Pinpoint the cell where the given text exists, returning its [X, Y] midpoint coordinate. 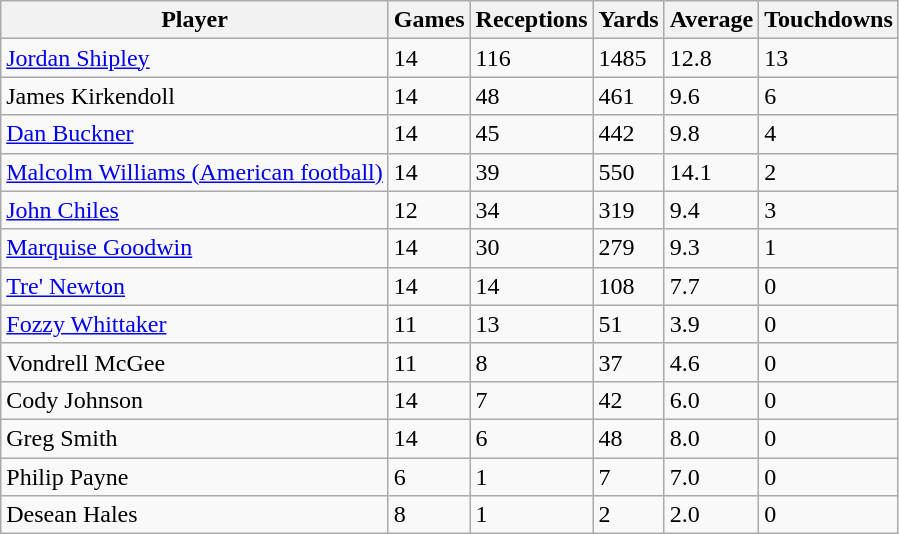
Marquise Goodwin [195, 248]
319 [628, 210]
9.4 [712, 210]
Games [429, 20]
108 [628, 286]
1485 [628, 58]
2.0 [712, 515]
30 [532, 248]
9.3 [712, 248]
550 [628, 172]
Vondrell McGee [195, 362]
Tre' Newton [195, 286]
45 [532, 134]
Philip Payne [195, 477]
3.9 [712, 324]
Average [712, 20]
6.0 [712, 400]
Yards [628, 20]
James Kirkendoll [195, 96]
4.6 [712, 362]
14.1 [712, 172]
7.0 [712, 477]
8.0 [712, 438]
9.8 [712, 134]
7.7 [712, 286]
51 [628, 324]
461 [628, 96]
Greg Smith [195, 438]
9.6 [712, 96]
442 [628, 134]
37 [628, 362]
12 [429, 210]
Dan Buckner [195, 134]
Desean Hales [195, 515]
39 [532, 172]
12.8 [712, 58]
Cody Johnson [195, 400]
Jordan Shipley [195, 58]
John Chiles [195, 210]
279 [628, 248]
3 [829, 210]
42 [628, 400]
116 [532, 58]
Malcolm Williams (American football) [195, 172]
4 [829, 134]
Player [195, 20]
Fozzy Whittaker [195, 324]
Touchdowns [829, 20]
Receptions [532, 20]
34 [532, 210]
